Identify which cell holds the provided text, then report its (X, Y) central coordinate. 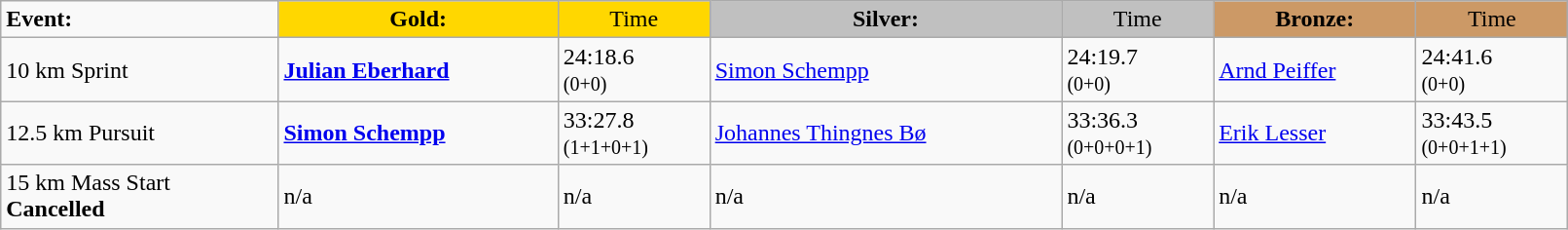
33:27.8(1+1+0+1) (634, 133)
24:41.6(0+0) (1492, 70)
10 km Sprint (140, 70)
Johannes Thingnes Bø (886, 133)
Arnd Peiffer (1315, 70)
Erik Lesser (1315, 133)
24:19.7(0+0) (1138, 70)
12.5 km Pursuit (140, 133)
24:18.6(0+0) (634, 70)
Event: (140, 19)
33:43.5(0+0+1+1) (1492, 133)
15 km Mass StartCancelled (140, 197)
Gold: (419, 19)
Silver: (886, 19)
Bronze: (1315, 19)
Julian Eberhard (419, 70)
33:36.3(0+0+0+1) (1138, 133)
